Extract the (X, Y) coordinate from the center of the cell holding the provided text.  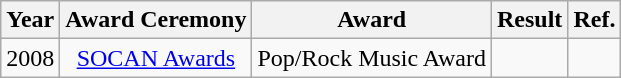
Year (30, 20)
Ref. (594, 20)
2008 (30, 58)
Pop/Rock Music Award (372, 58)
Award Ceremony (156, 20)
Result (529, 20)
SOCAN Awards (156, 58)
Award (372, 20)
